Capture the cell that displays the provided text and extract its (x, y) central coordinate. 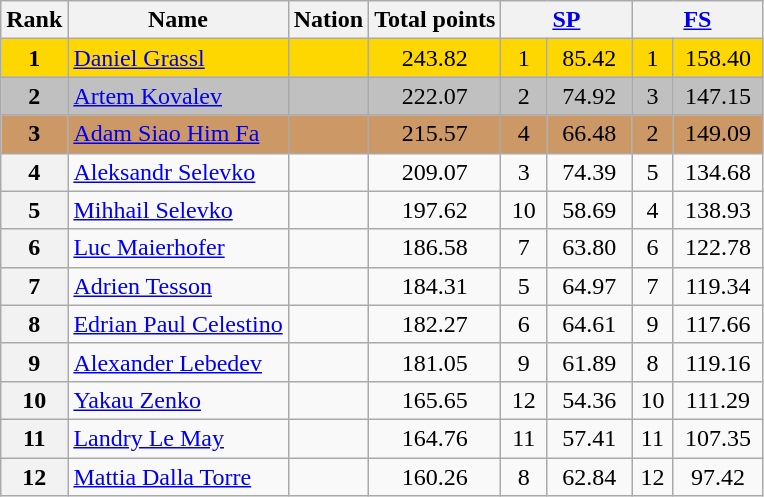
63.80 (590, 248)
61.89 (590, 362)
119.34 (718, 286)
197.62 (435, 210)
Adam Siao Him Fa (178, 134)
Name (178, 20)
158.40 (718, 58)
64.61 (590, 324)
117.66 (718, 324)
222.07 (435, 96)
147.15 (718, 96)
Aleksandr Selevko (178, 172)
97.42 (718, 477)
54.36 (590, 400)
62.84 (590, 477)
58.69 (590, 210)
Yakau Zenko (178, 400)
181.05 (435, 362)
138.93 (718, 210)
FS (698, 20)
165.65 (435, 400)
215.57 (435, 134)
66.48 (590, 134)
182.27 (435, 324)
160.26 (435, 477)
Total points (435, 20)
Edrian Paul Celestino (178, 324)
Daniel Grassl (178, 58)
107.35 (718, 438)
74.92 (590, 96)
149.09 (718, 134)
Alexander Lebedev (178, 362)
64.97 (590, 286)
74.39 (590, 172)
134.68 (718, 172)
Nation (328, 20)
57.41 (590, 438)
164.76 (435, 438)
111.29 (718, 400)
Mattia Dalla Torre (178, 477)
209.07 (435, 172)
243.82 (435, 58)
Landry Le May (178, 438)
122.78 (718, 248)
Rank (34, 20)
SP (566, 20)
Artem Kovalev (178, 96)
Adrien Tesson (178, 286)
119.16 (718, 362)
184.31 (435, 286)
Mihhail Selevko (178, 210)
Luc Maierhofer (178, 248)
85.42 (590, 58)
186.58 (435, 248)
